Output the (X, Y) coordinate of the center of the cell containing the given text.  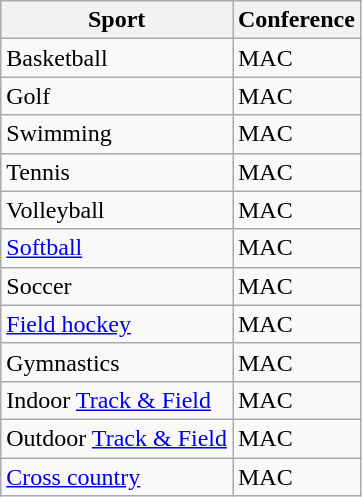
Gymnastics (117, 362)
Softball (117, 248)
Basketball (117, 58)
Outdoor Track & Field (117, 438)
Conference (296, 20)
Cross country (117, 477)
Tennis (117, 172)
Golf (117, 96)
Swimming (117, 134)
Field hockey (117, 324)
Volleyball (117, 210)
Indoor Track & Field (117, 400)
Soccer (117, 286)
Sport (117, 20)
